Determine the [X, Y] coordinate at the center of the cell enclosing the given text.  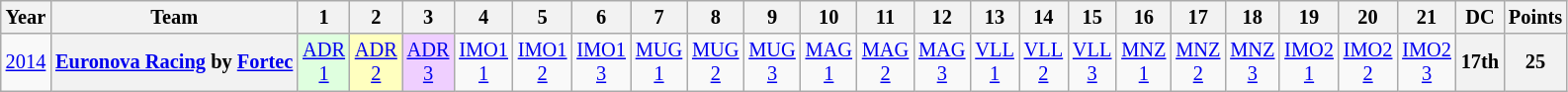
18 [1252, 17]
Points [1535, 17]
IMO21 [1309, 62]
21 [1427, 17]
MAG3 [941, 62]
12 [941, 17]
VLL3 [1091, 62]
ADR2 [376, 62]
17 [1198, 17]
Euronova Racing by Fortec [174, 62]
ADR3 [429, 62]
14 [1044, 17]
MAG1 [828, 62]
4 [483, 17]
MUG3 [771, 62]
MUG2 [716, 62]
VLL2 [1044, 62]
MNZ1 [1143, 62]
ADR1 [324, 62]
20 [1368, 17]
13 [995, 17]
19 [1309, 17]
IMO11 [483, 62]
DC [1480, 17]
MNZ2 [1198, 62]
MNZ3 [1252, 62]
MAG2 [886, 62]
8 [716, 17]
MUG1 [658, 62]
VLL1 [995, 62]
1 [324, 17]
3 [429, 17]
Year [26, 17]
10 [828, 17]
7 [658, 17]
IMO13 [601, 62]
11 [886, 17]
17th [1480, 62]
6 [601, 17]
IMO12 [543, 62]
Team [174, 17]
16 [1143, 17]
5 [543, 17]
2 [376, 17]
9 [771, 17]
IMO23 [1427, 62]
IMO22 [1368, 62]
2014 [26, 62]
25 [1535, 62]
15 [1091, 17]
